Locate the cell with the specified text and output its (x, y) center coordinate. 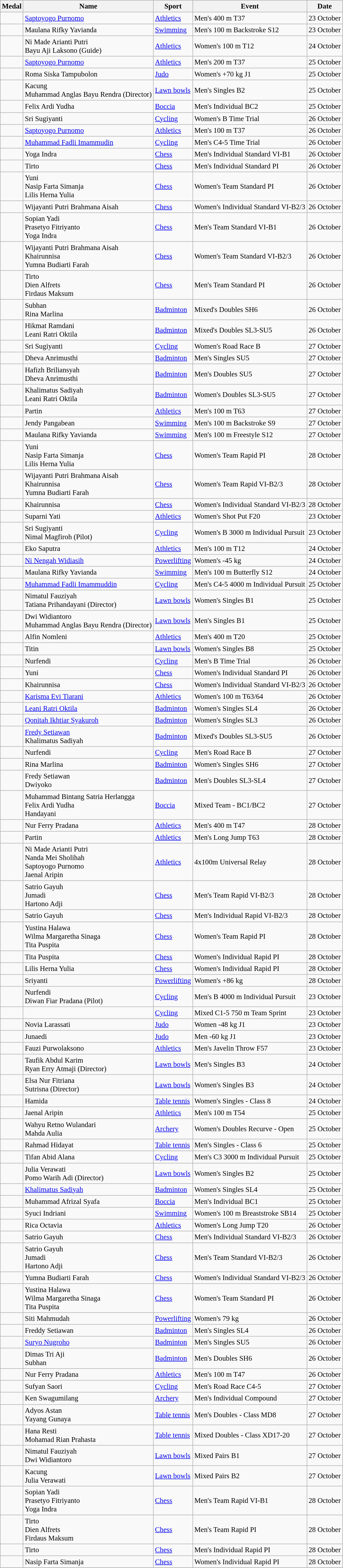
Julia Verawati Pomo Warih Adi (Director) (88, 1173)
Men's Individual BC1 (250, 1201)
Men's 100 m T47 (250, 1375)
Qonitah Ikhtiar Syakuroh (88, 720)
Hana RestiMohamad Rian Prahasta (88, 1435)
Hafizh BriliansyahDheva Anrimusthi (88, 374)
Men's 400 m T37 (250, 18)
Sri SugiyantiNimal Magfiroh (Pilot) (88, 532)
Men's 400 m T20 (250, 637)
Ni Nengah Widiasih (88, 561)
Khalimatus SadiyahLeani Ratri Oktila (88, 395)
Men's Singles B2 (250, 90)
Hamida (88, 1101)
Muhammad Fadli Imammuddin (88, 584)
Fredy Setiawan Khalimatus Sadiyah (88, 736)
Roma Siska Tampubolon (88, 74)
Date (325, 6)
Hikmat RamdaniLeani Ratri Oktila (88, 330)
Men's Team Standard VI-B1 (250, 227)
Leani Ratri Oktila (88, 708)
Men's Individual Rapid PI (250, 1550)
Men's 100 m T37 (250, 130)
Mixed Doubles - Class XD17-20 (250, 1435)
Women's -45 kg (250, 561)
Men's Team Rapid VI-B1 (250, 1501)
Men's Doubles SU5 (250, 374)
Men's 100 m T63 (250, 411)
Women -48 kg J1 (250, 1025)
Name (88, 6)
Men's Team Rapid PI (250, 1529)
Dheva Anrimusthi (88, 358)
Karisma Evi Tiarani (88, 696)
Men's Individual Compound (250, 1399)
Mixed's Doubles SH6 (250, 310)
Nasip Farta Simanja (88, 1562)
Women's +86 kg (250, 980)
Event (250, 6)
Kacung Muhammad Anglas Bayu Rendra (Director) (88, 90)
Women's Shot Put F20 (250, 516)
Men's Road Race C4-5 (250, 1387)
Men's Javelin Throw F57 (250, 1048)
Jaenal Aripin (88, 1113)
Yumna Budiarti Farah (88, 1278)
Women's 79 kg (250, 1319)
Men's Doubles - Class MD8 (250, 1415)
Muhammad Fadli Imammudin (88, 142)
Men's Singles B3 (250, 1065)
Women's 100 m T63/64 (250, 696)
Medal (12, 6)
Men's Singles - Class 6 (250, 1145)
Freddy Setiawan (88, 1331)
Women's B 3000 m Individual Pursuit (250, 532)
KacungJulia Verawati (88, 1476)
Tita Puspita (88, 957)
Fauzi Purwolaksono (88, 1048)
Fredy Setiawan Dwiyoko (88, 781)
Novia Larassati (88, 1025)
Dimas Tri Aji Subhan (88, 1358)
Men's 100 m T12 (250, 549)
Women's B Time Trial (250, 119)
Men's 100 m Butterfly S12 (250, 572)
Nimatul FauziyahTatiana Prihandayani (Director) (88, 601)
Women's Doubles SL3-SU5 (250, 395)
Men's C4-5 4000 m Individual Pursuit (250, 584)
Women's Singles B1 (250, 601)
Junaedi (88, 1036)
Men's 200 m T37 (250, 62)
Siti Mahmudah (88, 1319)
Sport (173, 6)
Men's B 4000 m Individual Pursuit (250, 997)
Women's +70 kg J1 (250, 74)
Mixed C1-5 750 m Team Sprint (250, 1013)
SubhanRina Marlina (88, 310)
Men's 100 m Backstroke S12 (250, 30)
Dwi Widiantoro Muhammad Anglas Bayu Rendra (Director) (88, 621)
Sriyanti (88, 980)
Titin (88, 649)
Men's Individual Standard PI (250, 166)
Men's Doubles SL3-SL4 (250, 781)
Sufyan Saori (88, 1387)
Women's Individual Standard PI (250, 673)
Yoga Indra (88, 154)
Mixed Team - BC1/BC2 (250, 805)
Ni Made Arianti PutriBayu Aji Laksono (Guide) (88, 46)
Men -60 kg J1 (250, 1036)
Khalimatus Sadiyah (88, 1189)
Men's Long Jump T63 (250, 838)
Men's Individual BC2 (250, 107)
Women's Doubles Recurve - Open (250, 1129)
Women's Road Race B (250, 346)
Muhammad Bintang Satria Herlangga Felix Ardi YudhaHandayani (88, 805)
Syuci Indriani (88, 1213)
Men's B Time Trial (250, 661)
Men's C4-5 Time Trial (250, 142)
Wahyu Retno Wulandari Mahda Aulia (88, 1129)
Women's Long Jump T20 (250, 1225)
Nimatul Fauziyah Dwi Widiantoro (88, 1455)
Women's Team Standard VI-B2/3 (250, 256)
Mixed Pairs B2 (250, 1476)
Jendy Pangabean (88, 423)
Elsa Nur Fitriana Sutrisna (Director) (88, 1085)
Ken Swagumilang (88, 1399)
Felix Ardi Yudha (88, 107)
Men's Team Rapid VI-B2/3 (250, 895)
Suparni Yati (88, 516)
Men's 100 m Backstroke S9 (250, 423)
Wijayanti Putri Brahmana Aisah (88, 207)
Lilis Herna Yulia (88, 968)
Ni Made Arianti PutriNanda Mei SholihahSaptoyogo PurnomoJaenal Aripin (88, 862)
Men's Team Standard VI-B2/3 (250, 1257)
Women's 100 m Breaststroke SB14 (250, 1213)
Eko Saputra (88, 549)
Men's 400 m T47 (250, 826)
Suryo Nugroho (88, 1342)
Yuni (88, 673)
Mixed Pairs B1 (250, 1455)
NurfendiDiwan Fiar Pradana (Pilot) (88, 997)
Men's 100 m T54 (250, 1113)
Women's 100 m T12 (250, 46)
Women's Singles SL3 (250, 720)
Women's Singles - Class 8 (250, 1101)
Tifan Abid Alana (88, 1157)
Men's Singles B1 (250, 621)
Women's Singles B8 (250, 649)
4x100m Universal Relay (250, 862)
Women's Singles B2 (250, 1173)
Men's Team Standard PI (250, 285)
Women's Singles B3 (250, 1085)
Men's Individual Rapid VI-B2/3 (250, 916)
Men's Singles SL4 (250, 1331)
Women's Singles SH6 (250, 764)
Rica Octavia (88, 1225)
Muhammad Afrizal Syafa (88, 1201)
Alfin Nomleni (88, 637)
Rina Marlina (88, 764)
Men's Road Race B (250, 753)
Rahmad Hidayat (88, 1145)
Men's 100 m Freestyle S12 (250, 435)
Men's Doubles SH6 (250, 1358)
Women's Team Rapid VI-B2/3 (250, 484)
Men's C3 3000 m Individual Pursuit (250, 1157)
Taufik Abdul Karim Ryan Erry Atmaji (Director) (88, 1065)
Men's Individual Standard VI-B2/3 (250, 1237)
Men's Individual Standard VI-B1 (250, 154)
Adyos AstanYayang Gunaya (88, 1415)
